From the cell containing the given text, extract its center point as (X, Y) coordinate. 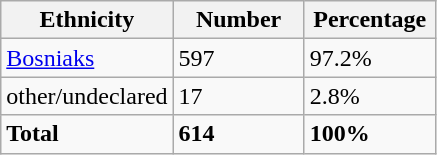
17 (238, 96)
Percentage (370, 20)
Ethnicity (87, 20)
other/undeclared (87, 96)
Total (87, 134)
2.8% (370, 96)
100% (370, 134)
Bosniaks (87, 58)
614 (238, 134)
597 (238, 58)
Number (238, 20)
97.2% (370, 58)
